Identify which cell holds the provided text, then report its [x, y] central coordinate. 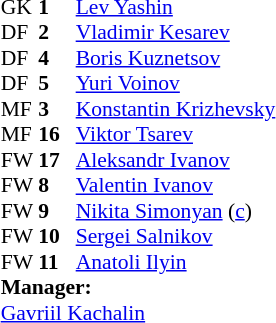
Manager: [138, 287]
Aleksandr Ivanov [176, 160]
3 [57, 109]
Sergei Salnikov [176, 237]
Yuri Voinov [176, 83]
11 [57, 262]
8 [57, 185]
Valentin Ivanov [176, 185]
16 [57, 135]
2 [57, 33]
17 [57, 160]
9 [57, 211]
Vladimir Kesarev [176, 33]
5 [57, 83]
Viktor Tsarev [176, 135]
Boris Kuznetsov [176, 58]
Anatoli Ilyin [176, 262]
Konstantin Krizhevsky [176, 109]
10 [57, 237]
Nikita Simonyan (c) [176, 211]
4 [57, 58]
